Identify which cell holds the provided text, then report its [x, y] central coordinate. 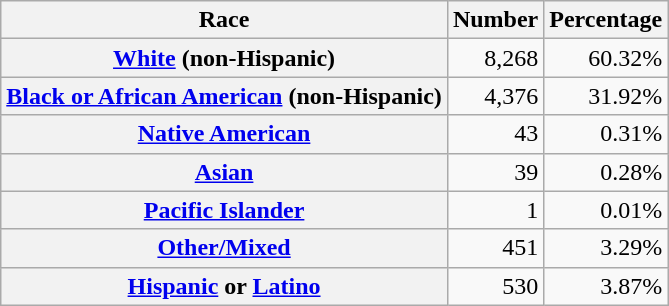
Pacific Islander [224, 210]
0.31% [606, 134]
60.32% [606, 58]
Other/Mixed [224, 248]
Number [495, 20]
White (non-Hispanic) [224, 58]
39 [495, 172]
Percentage [606, 20]
Native American [224, 134]
530 [495, 286]
1 [495, 210]
Black or African American (non-Hispanic) [224, 96]
0.01% [606, 210]
Hispanic or Latino [224, 286]
Race [224, 20]
3.29% [606, 248]
4,376 [495, 96]
8,268 [495, 58]
451 [495, 248]
Asian [224, 172]
3.87% [606, 286]
31.92% [606, 96]
0.28% [606, 172]
43 [495, 134]
